For the text-containing cell, return its midpoint in [X, Y] coordinate format. 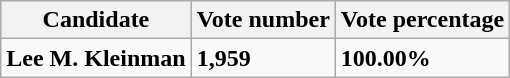
Candidate [96, 20]
Vote percentage [422, 20]
Vote number [263, 20]
1,959 [263, 58]
100.00% [422, 58]
Lee M. Kleinman [96, 58]
